Locate the cell with the specified text and output its (x, y) center coordinate. 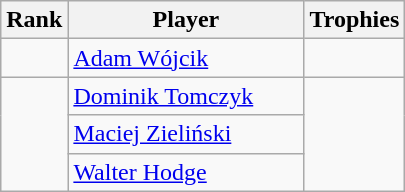
Dominik Tomczyk (186, 96)
Adam Wójcik (186, 58)
Rank (34, 20)
Walter Hodge (186, 172)
Player (186, 20)
Maciej Zieliński (186, 134)
Trophies (354, 20)
